Find where the given text appears and provide that cell's center as (x, y) coordinate. 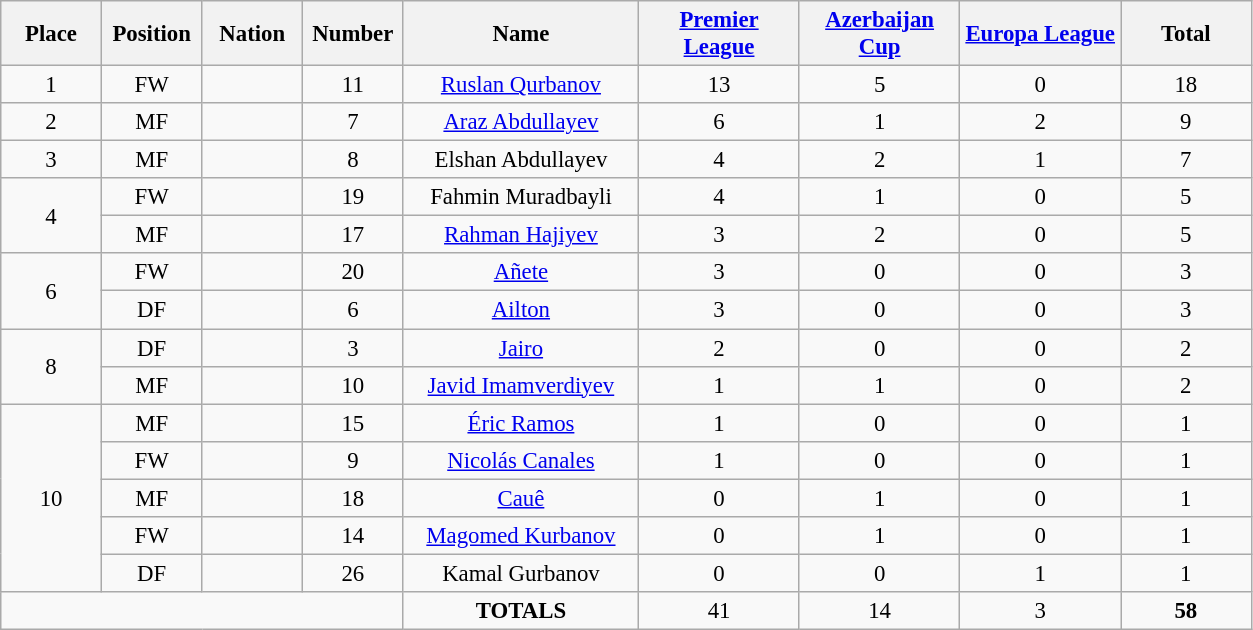
58 (1186, 611)
Place (52, 34)
TOTALS (521, 611)
Premier League (720, 34)
Nicolás Canales (521, 460)
Añete (521, 273)
Magomed Kurbanov (521, 536)
Jairo (521, 348)
Elshan Abdullayev (521, 160)
41 (720, 611)
Javid Imamverdiyev (521, 385)
15 (354, 423)
Name (521, 34)
Cauê (521, 498)
Position (152, 34)
13 (720, 85)
Azerbaijan Cup (880, 34)
Total (1186, 34)
11 (354, 85)
Nation (252, 34)
Rahman Hajiyev (521, 235)
Éric Ramos (521, 423)
17 (354, 235)
Europa League (1040, 34)
26 (354, 573)
Araz Abdullayev (521, 122)
Number (354, 34)
Fahmin Muradbayli (521, 197)
Ailton (521, 310)
Kamal Gurbanov (521, 573)
19 (354, 197)
Ruslan Qurbanov (521, 85)
20 (354, 273)
